For the text-containing cell, return its midpoint in (X, Y) coordinate format. 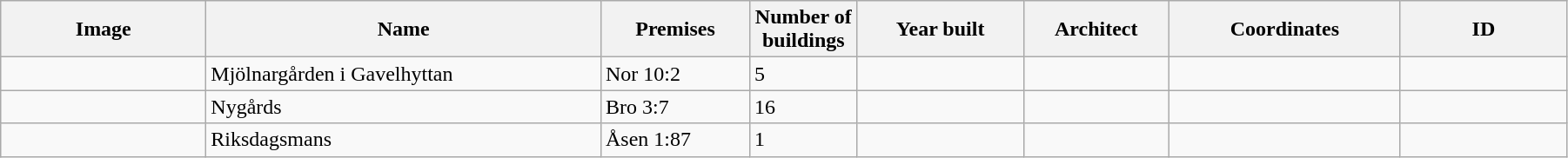
Riksdagsmans (404, 140)
Mjölnargården i Gavelhyttan (404, 74)
Name (404, 30)
ID (1483, 30)
Bro 3:7 (675, 107)
Coordinates (1284, 30)
Nygårds (404, 107)
Year built (940, 30)
1 (804, 140)
Image (104, 30)
Åsen 1:87 (675, 140)
Number ofbuildings (804, 30)
Nor 10:2 (675, 74)
Architect (1096, 30)
Premises (675, 30)
5 (804, 74)
16 (804, 107)
